For the text-containing cell, return its midpoint in (x, y) coordinate format. 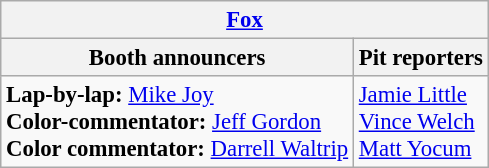
Booth announcers (178, 58)
Pit reporters (420, 58)
Jamie LittleVince WelchMatt Yocum (420, 122)
Fox (245, 20)
Lap-by-lap: Mike JoyColor-commentator: Jeff GordonColor commentator: Darrell Waltrip (178, 122)
